For the text-containing cell, return its midpoint in [x, y] coordinate format. 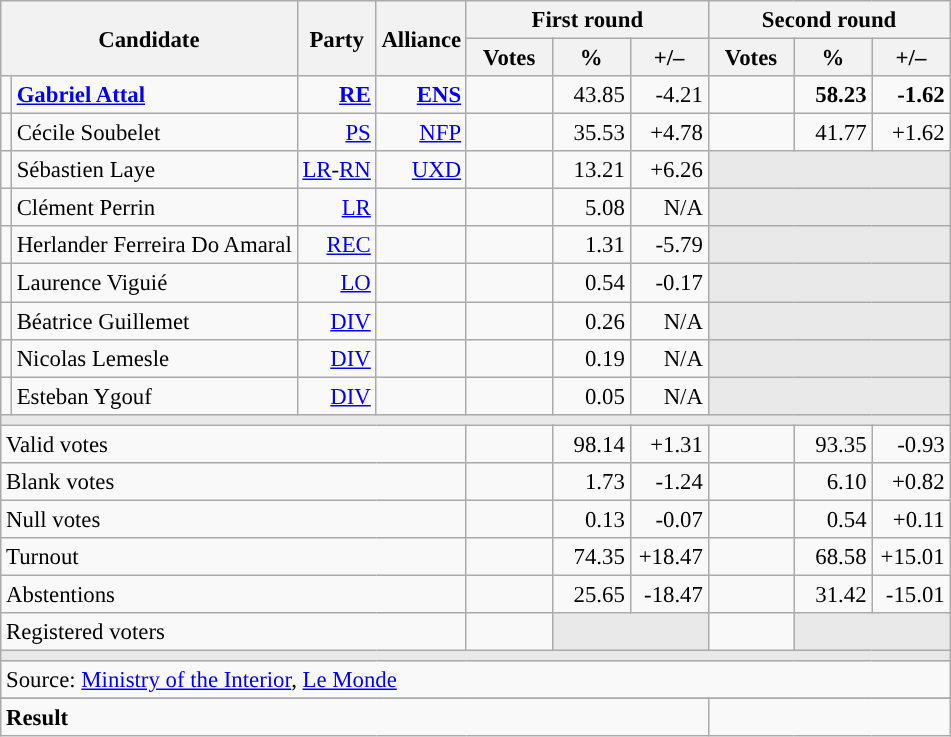
+1.31 [669, 444]
Null votes [234, 519]
Cécile Soubelet [154, 133]
PS [336, 133]
Gabriel Attal [154, 95]
Sébastien Laye [154, 170]
RE [336, 95]
-0.17 [669, 283]
Party [336, 38]
-18.47 [669, 594]
LR [336, 208]
Herlander Ferreira Do Amaral [154, 245]
0.26 [591, 321]
Valid votes [234, 444]
-15.01 [911, 594]
LR-RN [336, 170]
5.08 [591, 208]
+0.11 [911, 519]
74.35 [591, 557]
-1.24 [669, 482]
+4.78 [669, 133]
Turnout [234, 557]
Alliance [421, 38]
UXD [421, 170]
Registered voters [234, 632]
First round [587, 20]
68.58 [833, 557]
1.73 [591, 482]
0.05 [591, 396]
Result [354, 718]
-0.93 [911, 444]
31.42 [833, 594]
Abstentions [234, 594]
41.77 [833, 133]
Laurence Viguié [154, 283]
+18.47 [669, 557]
REC [336, 245]
Esteban Ygouf [154, 396]
Clément Perrin [154, 208]
-4.21 [669, 95]
+15.01 [911, 557]
25.65 [591, 594]
+1.62 [911, 133]
35.53 [591, 133]
LO [336, 283]
43.85 [591, 95]
98.14 [591, 444]
6.10 [833, 482]
Blank votes [234, 482]
ENS [421, 95]
93.35 [833, 444]
-0.07 [669, 519]
-5.79 [669, 245]
+6.26 [669, 170]
Béatrice Guillemet [154, 321]
Candidate [149, 38]
Nicolas Lemesle [154, 358]
13.21 [591, 170]
0.13 [591, 519]
+0.82 [911, 482]
NFP [421, 133]
1.31 [591, 245]
-1.62 [911, 95]
58.23 [833, 95]
0.19 [591, 358]
Source: Ministry of the Interior, Le Monde [476, 680]
Second round [829, 20]
